Extract the [x, y] coordinate from the center of the cell holding the provided text.  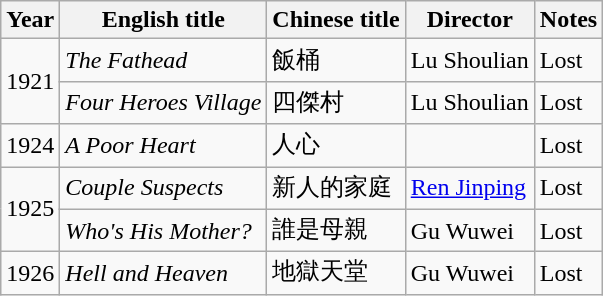
Hell and Heaven [164, 274]
Four Heroes Village [164, 102]
1924 [30, 146]
The Fathead [164, 60]
1921 [30, 82]
1925 [30, 208]
人心 [336, 146]
1926 [30, 274]
Director [470, 20]
誰是母親 [336, 230]
English title [164, 20]
Couple Suspects [164, 188]
飯桶 [336, 60]
Who's His Mother? [164, 230]
四傑村 [336, 102]
A Poor Heart [164, 146]
Notes [568, 20]
Year [30, 20]
新人的家庭 [336, 188]
Ren Jinping [470, 188]
地獄天堂 [336, 274]
Chinese title [336, 20]
